Capture the cell that displays the provided text and extract its (x, y) central coordinate. 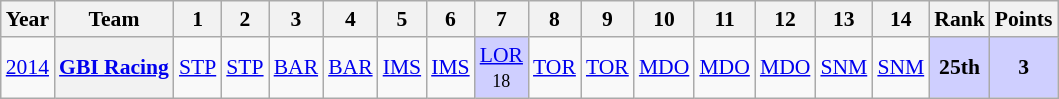
5 (402, 19)
GBI Racing (114, 68)
Year (28, 19)
25th (960, 68)
Team (114, 19)
6 (450, 19)
8 (554, 19)
9 (608, 19)
Points (1024, 19)
4 (350, 19)
2014 (28, 68)
10 (664, 19)
LOR18 (502, 68)
Rank (960, 19)
13 (844, 19)
12 (786, 19)
7 (502, 19)
1 (198, 19)
2 (244, 19)
11 (724, 19)
14 (900, 19)
